Return the [x, y] coordinate for the center point of the cell that contains the specified text.  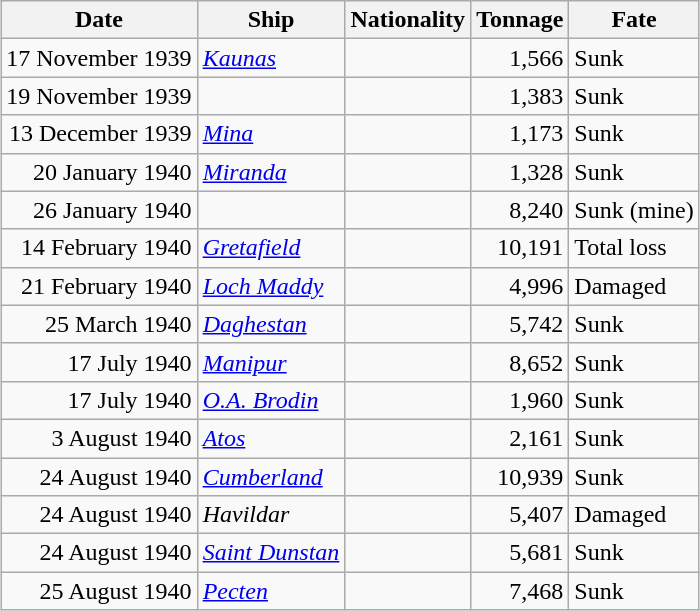
20 January 1940 [99, 172]
Saint Dunstan [271, 553]
Daghestan [271, 324]
26 January 1940 [99, 210]
1,383 [520, 96]
Manipur [271, 362]
2,161 [520, 438]
13 December 1939 [99, 134]
Fate [634, 20]
25 August 1940 [99, 591]
O.A. Brodin [271, 400]
Ship [271, 20]
Atos [271, 438]
14 February 1940 [99, 248]
5,407 [520, 515]
8,652 [520, 362]
25 March 1940 [99, 324]
Total loss [634, 248]
Kaunas [271, 58]
Miranda [271, 172]
Date [99, 20]
1,173 [520, 134]
19 November 1939 [99, 96]
Gretafield [271, 248]
21 February 1940 [99, 286]
Cumberland [271, 477]
10,191 [520, 248]
Nationality [408, 20]
Havildar [271, 515]
Tonnage [520, 20]
Loch Maddy [271, 286]
Pecten [271, 591]
10,939 [520, 477]
Mina [271, 134]
5,681 [520, 553]
1,566 [520, 58]
1,328 [520, 172]
17 November 1939 [99, 58]
7,468 [520, 591]
3 August 1940 [99, 438]
5,742 [520, 324]
8,240 [520, 210]
1,960 [520, 400]
4,996 [520, 286]
Sunk (mine) [634, 210]
